Provide the [x, y] coordinate of the cell's center where the given text is located.  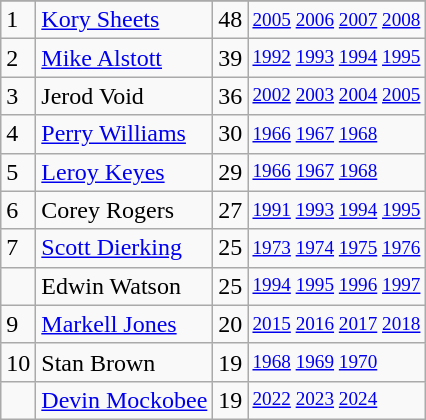
Scott Dierking [124, 248]
30 [230, 134]
Leroy Keyes [124, 172]
27 [230, 210]
Devin Mockobee [124, 400]
Edwin Watson [124, 286]
5 [18, 172]
Mike Alstott [124, 58]
9 [18, 324]
1973 1974 1975 1976 [336, 248]
2022 2023 2024 [336, 400]
6 [18, 210]
2 [18, 58]
Jerod Void [124, 96]
1 [18, 20]
Kory Sheets [124, 20]
3 [18, 96]
2015 2016 2017 2018 [336, 324]
Markell Jones [124, 324]
39 [230, 58]
1968 1969 1970 [336, 362]
2002 2003 2004 2005 [336, 96]
10 [18, 362]
1992 1993 1994 1995 [336, 58]
Perry Williams [124, 134]
4 [18, 134]
Corey Rogers [124, 210]
1994 1995 1996 1997 [336, 286]
29 [230, 172]
20 [230, 324]
48 [230, 20]
7 [18, 248]
2005 2006 2007 2008 [336, 20]
1991 1993 1994 1995 [336, 210]
Stan Brown [124, 362]
36 [230, 96]
